Output the (X, Y) coordinate of the center of the cell containing the given text.  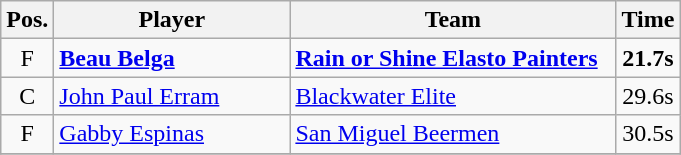
Gabby Espinas (172, 134)
Pos. (28, 20)
21.7s (648, 58)
Beau Belga (172, 58)
Blackwater Elite (453, 96)
San Miguel Beermen (453, 134)
John Paul Erram (172, 96)
Player (172, 20)
Time (648, 20)
C (28, 96)
Team (453, 20)
Rain or Shine Elasto Painters (453, 58)
30.5s (648, 134)
29.6s (648, 96)
